Pinpoint the cell where the given text exists, returning its [X, Y] midpoint coordinate. 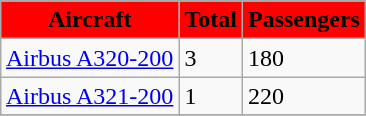
Airbus A321-200 [89, 96]
Airbus A320-200 [89, 58]
220 [304, 96]
1 [211, 96]
Total [211, 20]
3 [211, 58]
Passengers [304, 20]
Aircraft [89, 20]
180 [304, 58]
